From the cell containing the given text, extract its center point as (x, y) coordinate. 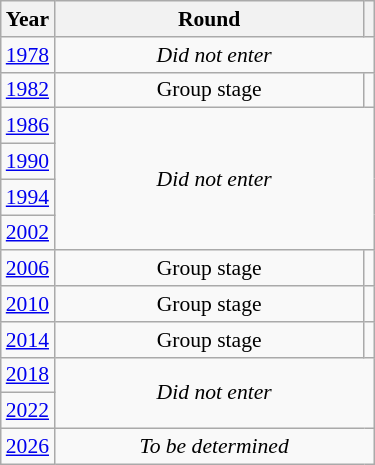
2002 (28, 233)
2006 (28, 269)
2026 (28, 447)
2018 (28, 375)
1982 (28, 90)
2010 (28, 304)
2022 (28, 411)
1978 (28, 55)
Round (209, 19)
1990 (28, 162)
1994 (28, 197)
Year (28, 19)
2014 (28, 340)
1986 (28, 126)
To be determined (214, 447)
